Provide the (x, y) coordinate of the cell's center where the given text is located.  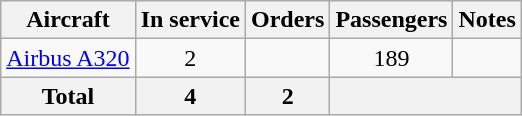
189 (392, 58)
Notes (487, 20)
Airbus A320 (68, 58)
4 (190, 96)
Orders (287, 20)
Passengers (392, 20)
In service (190, 20)
Total (68, 96)
Aircraft (68, 20)
